For the text-containing cell, return its midpoint in (X, Y) coordinate format. 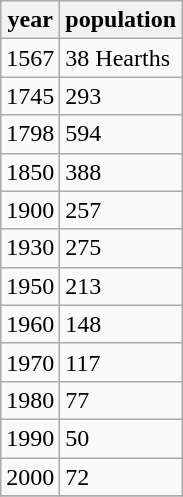
117 (121, 362)
275 (121, 248)
293 (121, 96)
1970 (30, 362)
148 (121, 324)
77 (121, 400)
257 (121, 210)
388 (121, 172)
year (30, 20)
1567 (30, 58)
1745 (30, 96)
72 (121, 477)
1980 (30, 400)
1990 (30, 438)
population (121, 20)
213 (121, 286)
50 (121, 438)
1850 (30, 172)
1960 (30, 324)
38 Hearths (121, 58)
1900 (30, 210)
1798 (30, 134)
1950 (30, 286)
2000 (30, 477)
1930 (30, 248)
594 (121, 134)
